Search for the cell housing the specified text and yield its [x, y] center coordinate. 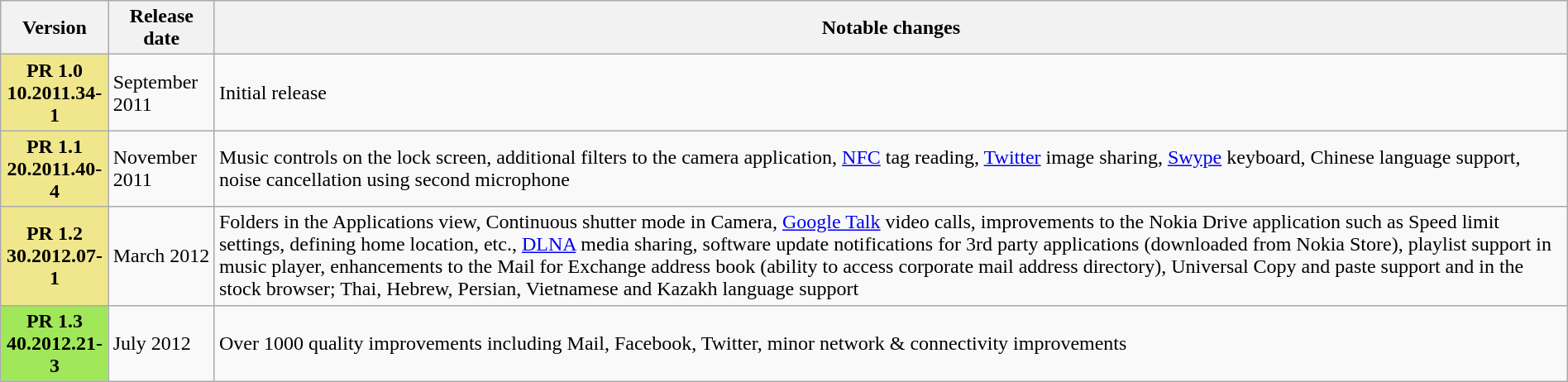
September 2011 [161, 93]
July 2012 [161, 343]
Release date [161, 28]
March 2012 [161, 256]
November 2011 [161, 169]
PR 1.0 10.2011.34-1 [55, 93]
Initial release [891, 93]
PR 1.2 30.2012.07-1 [55, 256]
Over 1000 quality improvements including Mail, Facebook, Twitter, minor network & connectivity improvements [891, 343]
PR 1.1 20.2011.40-4 [55, 169]
Notable changes [891, 28]
PR 1.3 40.2012.21-3 [55, 343]
Version [55, 28]
